Extract the (X, Y) coordinate from the center of the cell holding the provided text.  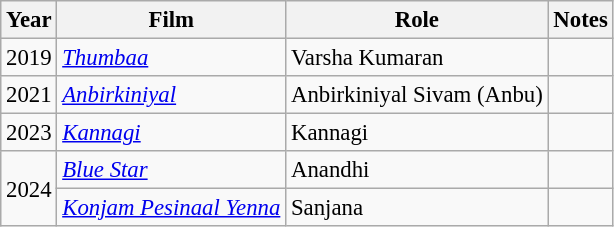
2024 (29, 188)
2023 (29, 133)
Anandhi (417, 170)
Anbirkiniyal (172, 95)
Konjam Pesinaal Yenna (172, 208)
Sanjana (417, 208)
Film (172, 20)
Anbirkiniyal Sivam (Anbu) (417, 95)
Role (417, 20)
Notes (580, 20)
Thumbaa (172, 58)
Varsha Kumaran (417, 58)
2021 (29, 95)
2019 (29, 58)
Blue Star (172, 170)
Year (29, 20)
